Extract the (x, y) coordinate from the center of the cell holding the provided text.  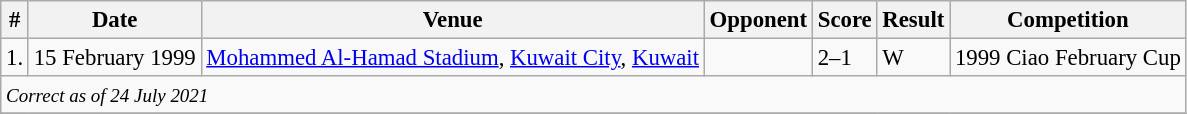
Result (914, 20)
Correct as of 24 July 2021 (594, 95)
15 February 1999 (114, 58)
Mohammed Al-Hamad Stadium, Kuwait City, Kuwait (452, 58)
1. (15, 58)
2–1 (844, 58)
Competition (1068, 20)
Venue (452, 20)
1999 Ciao February Cup (1068, 58)
W (914, 58)
Opponent (758, 20)
Date (114, 20)
# (15, 20)
Score (844, 20)
